Capture the cell that displays the provided text and extract its (X, Y) central coordinate. 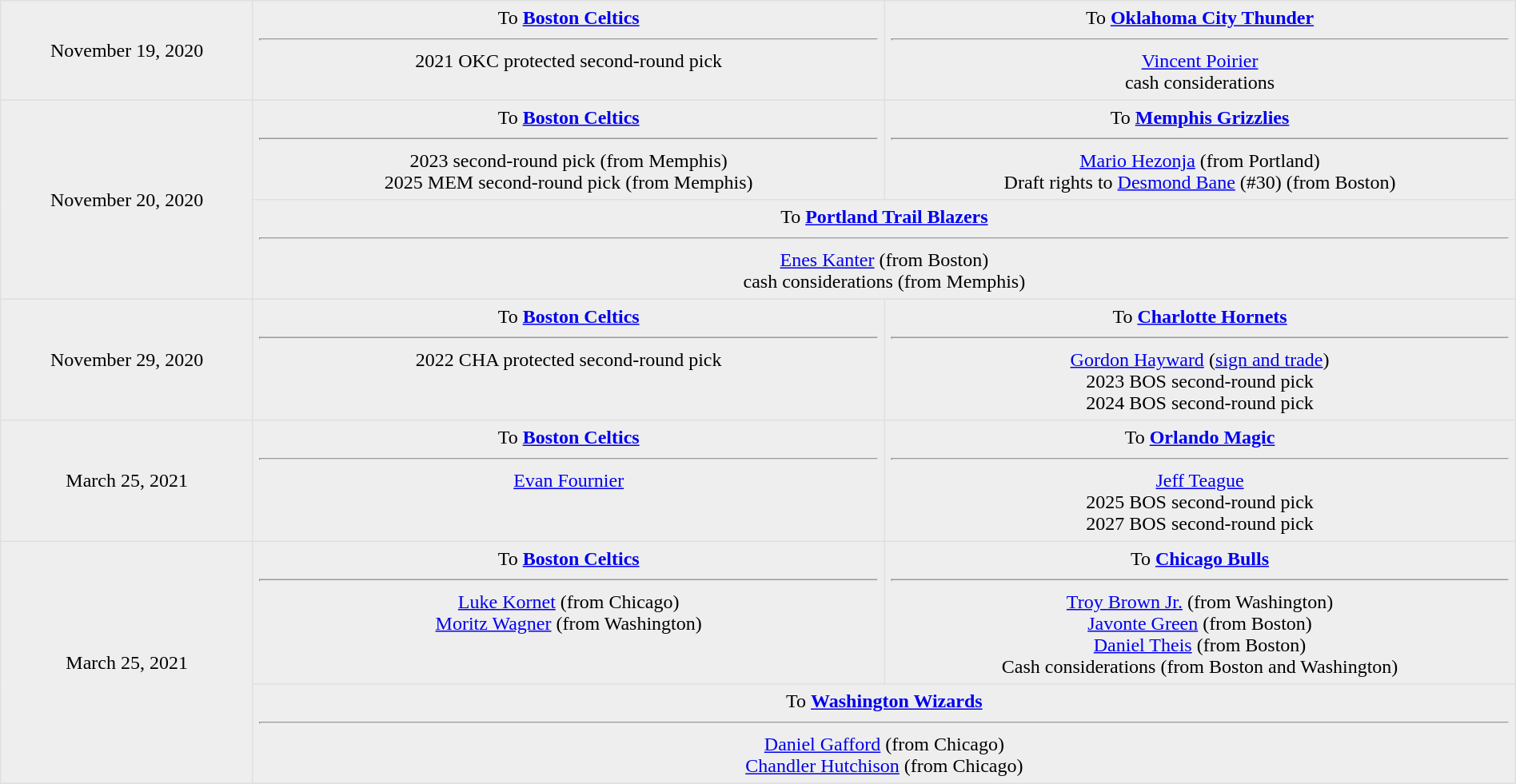
November 19, 2020 (127, 50)
To Oklahoma City ThunderVincent Poiriercash considerations (1199, 50)
November 29, 2020 (127, 360)
To Charlotte HornetsGordon Hayward (sign and trade)2023 BOS second-round pick2024 BOS second-round pick (1199, 360)
To Boston CelticsLuke Kornet (from Chicago)Moritz Wagner (from Washington) (568, 612)
To Memphis GrizzliesMario Hezonja (from Portland)Draft rights to Desmond Bane (#30) (from Boston) (1199, 149)
To Orlando MagicJeff Teague2025 BOS second-round pick2027 BOS second-round pick (1199, 481)
To Boston Celtics2021 OKC protected second-round pick (568, 50)
November 20, 2020 (127, 200)
To Boston Celtics2023 second-round pick (from Memphis)2025 MEM second-round pick (from Memphis) (568, 149)
To Washington WizardsDaniel Gafford (from Chicago)Chandler Hutchison (from Chicago) (884, 734)
To Chicago BullsTroy Brown Jr. (from Washington)Javonte Green (from Boston)Daniel Theis (from Boston)Cash considerations (from Boston and Washington) (1199, 612)
To Portland Trail BlazersEnes Kanter (from Boston)cash considerations (from Memphis) (884, 249)
To Boston Celtics2022 CHA protected second-round pick (568, 360)
To Boston CelticsEvan Fournier (568, 481)
